Provide the [x, y] coordinate of the cell's center where the given text is located.  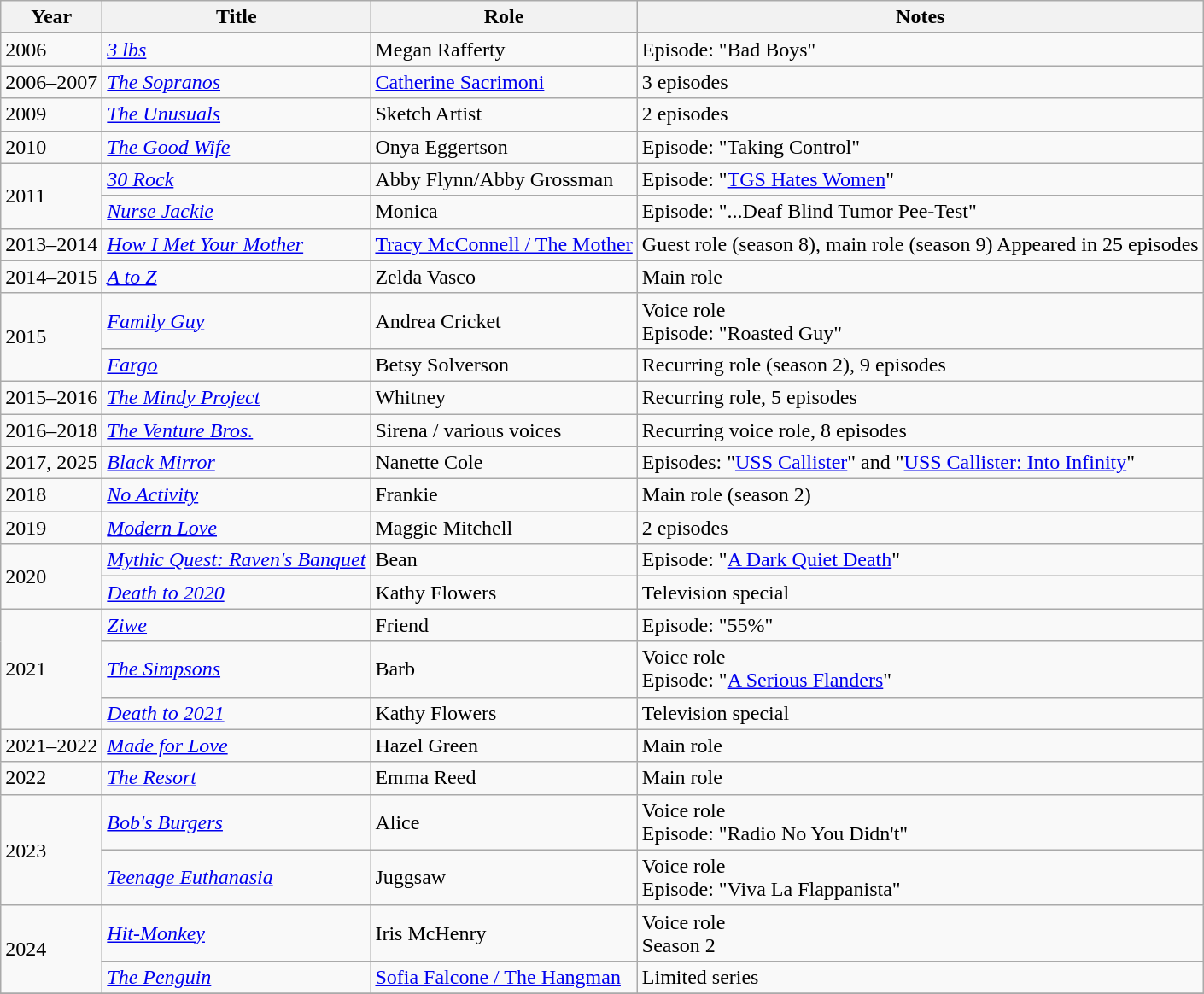
2006 [51, 50]
The Simpsons [237, 669]
2022 [51, 778]
Betsy Solverson [504, 365]
Episode: "TGS Hates Women" [921, 179]
Sirena / various voices [504, 430]
Sofia Falcone / The Hangman [504, 977]
Recurring voice role, 8 episodes [921, 430]
Teenage Euthanasia [237, 878]
Juggsaw [504, 878]
Zelda Vasco [504, 277]
Abby Flynn/Abby Grossman [504, 179]
Andrea Cricket [504, 321]
3 lbs [237, 50]
2014–2015 [51, 277]
Barb [504, 669]
2009 [51, 114]
Episode: "Taking Control" [921, 147]
Fargo [237, 365]
Onya Eggertson [504, 147]
Episodes: "USS Callister" and "USS Callister: Into Infinity" [921, 463]
Nanette Cole [504, 463]
Monica [504, 212]
Iris McHenry [504, 933]
Voice roleSeason 2 [921, 933]
Frankie [504, 495]
Sketch Artist [504, 114]
Guest role (season 8), main role (season 9) Appeared in 25 episodes [921, 244]
30 Rock [237, 179]
2018 [51, 495]
Catherine Sacrimoni [504, 82]
Title [237, 17]
Whitney [504, 397]
Role [504, 17]
2021–2022 [51, 745]
2017, 2025 [51, 463]
The Mindy Project [237, 397]
Black Mirror [237, 463]
Modern Love [237, 528]
Recurring role, 5 episodes [921, 397]
Nurse Jackie [237, 212]
Tracy McConnell / The Mother [504, 244]
Year [51, 17]
Mythic Quest: Raven's Banquet [237, 560]
3 episodes [921, 82]
Hit-Monkey [237, 933]
Episode: "55%" [921, 625]
2019 [51, 528]
A to Z [237, 277]
Main role (season 2) [921, 495]
2024 [51, 950]
The Venture Bros. [237, 430]
Made for Love [237, 745]
The Sopranos [237, 82]
Limited series [921, 977]
Friend [504, 625]
Emma Reed [504, 778]
The Resort [237, 778]
Episode: "A Dark Quiet Death" [921, 560]
The Penguin [237, 977]
Recurring role (season 2), 9 episodes [921, 365]
Notes [921, 17]
2015–2016 [51, 397]
Episode: "...Deaf Blind Tumor Pee-Test" [921, 212]
Ziwe [237, 625]
Hazel Green [504, 745]
2021 [51, 669]
How I Met Your Mother [237, 244]
The Unusuals [237, 114]
2020 [51, 576]
Voice roleEpisode: "Radio No You Didn't" [921, 822]
No Activity [237, 495]
Bean [504, 560]
Megan Rafferty [504, 50]
2023 [51, 850]
2010 [51, 147]
2016–2018 [51, 430]
Death to 2020 [237, 593]
Maggie Mitchell [504, 528]
2015 [51, 336]
Episode: "Bad Boys" [921, 50]
2011 [51, 196]
The Good Wife [237, 147]
Voice roleEpisode: "A Serious Flanders" [921, 669]
2013–2014 [51, 244]
Family Guy [237, 321]
Alice [504, 822]
2006–2007 [51, 82]
Voice roleEpisode: "Viva La Flappanista" [921, 878]
Voice roleEpisode: "Roasted Guy" [921, 321]
Bob's Burgers [237, 822]
Death to 2021 [237, 713]
